Identify which cell holds the provided text, then report its [X, Y] central coordinate. 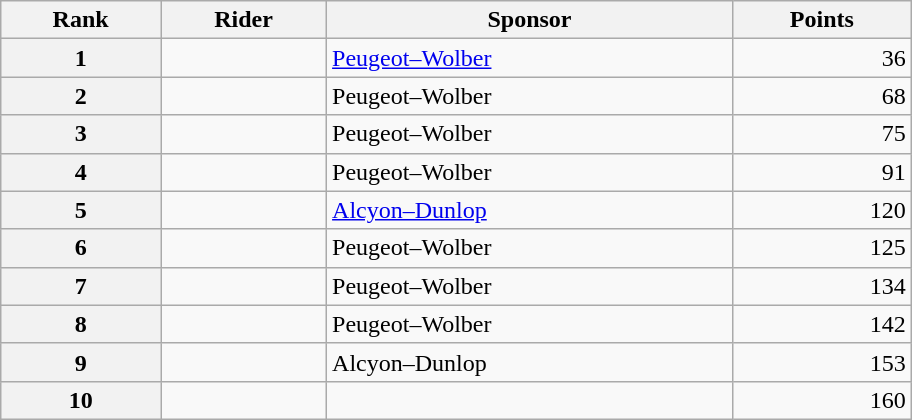
9 [81, 362]
Points [822, 20]
7 [81, 286]
Rider [244, 20]
8 [81, 324]
3 [81, 134]
2 [81, 96]
5 [81, 210]
75 [822, 134]
4 [81, 172]
120 [822, 210]
160 [822, 400]
68 [822, 96]
Sponsor [530, 20]
142 [822, 324]
91 [822, 172]
1 [81, 58]
10 [81, 400]
36 [822, 58]
Rank [81, 20]
125 [822, 248]
6 [81, 248]
134 [822, 286]
153 [822, 362]
